Identify which cell holds the provided text, then report its [X, Y] central coordinate. 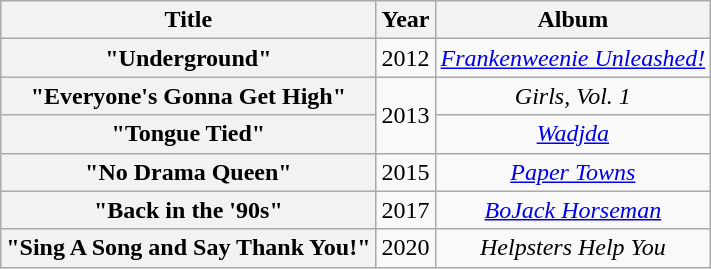
"Sing A Song and Say Thank You!" [188, 248]
Album [573, 20]
BoJack Horseman [573, 210]
Frankenweenie Unleashed! [573, 58]
Girls, Vol. 1 [573, 96]
"Everyone's Gonna Get High" [188, 96]
2013 [406, 115]
"Back in the '90s" [188, 210]
Title [188, 20]
"No Drama Queen" [188, 172]
2015 [406, 172]
Year [406, 20]
Paper Towns [573, 172]
"Tongue Tied" [188, 134]
2012 [406, 58]
2017 [406, 210]
Wadjda [573, 134]
2020 [406, 248]
"Underground" [188, 58]
Helpsters Help You [573, 248]
